Locate the cell with the specified text and output its (x, y) center coordinate. 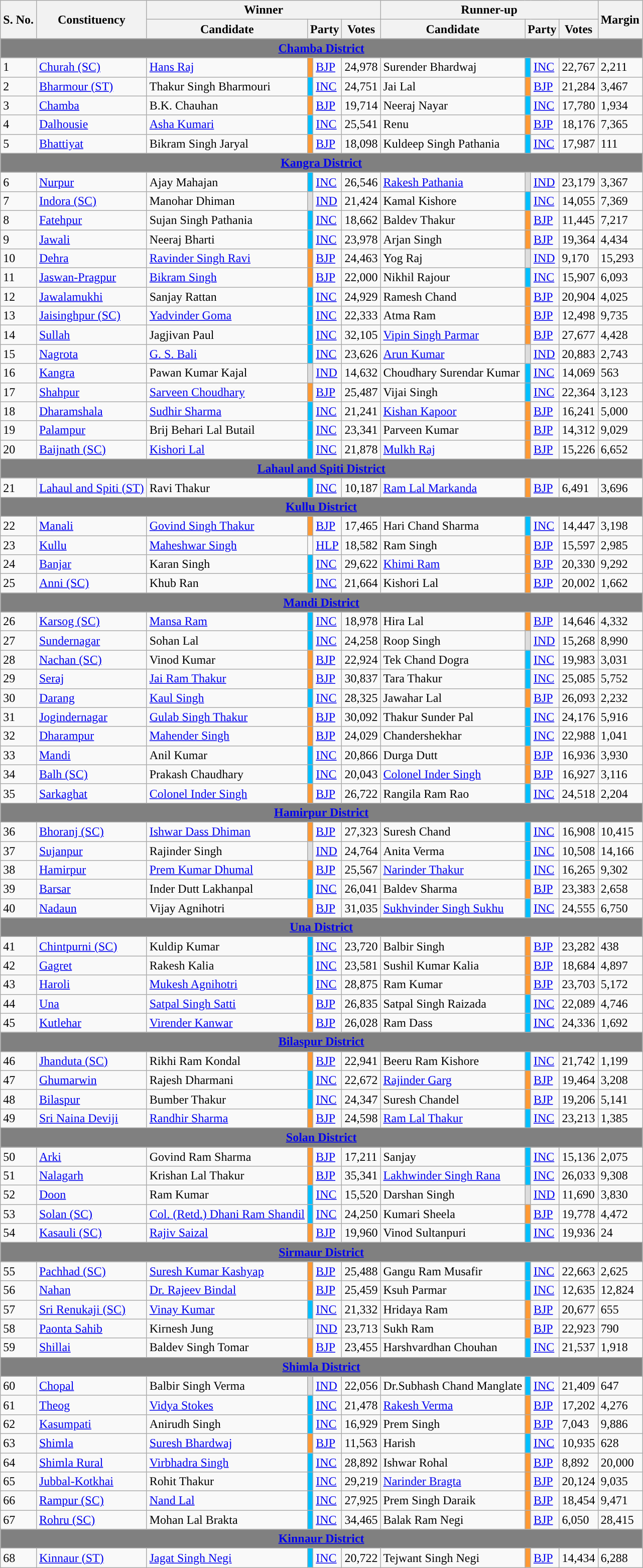
5,172 (620, 985)
Randhir Sharma (227, 1118)
Col. (Retd.) Dhani Ram Shandil (227, 1214)
10,415 (620, 831)
Baldev Sharma (453, 889)
Baijnath (SC) (91, 449)
41 (19, 946)
Balbir Singh Verma (227, 1386)
20,677 (578, 1309)
Satpal Singh Raizada (453, 1004)
Ishwar Rohal (453, 1463)
12 (19, 297)
Kaul Singh (227, 698)
Margin (620, 20)
Bilaspur (91, 1099)
Baldev Singh Tomar (227, 1348)
25,541 (361, 125)
3,367 (620, 182)
20,002 (578, 583)
Una (91, 1004)
Ram Dass (453, 1023)
Kasauli (SC) (91, 1233)
22,000 (361, 278)
19,983 (578, 660)
Kishan Kapoor (453, 411)
21,742 (578, 1061)
4,332 (620, 622)
Balbir Singh (453, 946)
Rajinder Singh (227, 851)
16,265 (578, 870)
26,033 (578, 1176)
28,325 (361, 698)
19,364 (578, 239)
Khimi Ram (453, 564)
29,622 (361, 564)
23 (19, 545)
26,028 (361, 1023)
4 (19, 125)
Prem Kumar Dhumal (227, 870)
Vinod Kumar (227, 660)
Tek Chand Dogra (453, 660)
15,597 (578, 545)
3,696 (620, 488)
Bikram Singh (227, 278)
50 (19, 1156)
6,093 (620, 278)
22,089 (578, 1004)
Shahpur (91, 392)
Una District (321, 927)
Balak Ram Negi (453, 1520)
24,463 (361, 259)
Fatehpur (91, 220)
Kuldeep Singh Pathania (453, 144)
Govind Singh Thakur (227, 526)
3 (19, 105)
23,179 (578, 182)
Lahaul and Spiti (ST) (91, 488)
Arun Kumar (453, 354)
23,713 (361, 1329)
Virender Kanwar (227, 1023)
12,635 (578, 1290)
2,075 (620, 1156)
Kullu District (321, 507)
4,434 (620, 239)
59 (19, 1348)
58 (19, 1329)
Sarveen Choudhary (227, 392)
3,930 (620, 755)
5,752 (620, 679)
Jawali (91, 239)
Ram Singh (453, 545)
27 (19, 641)
Darang (91, 698)
21,241 (361, 411)
1,918 (620, 1348)
11,690 (578, 1195)
5,141 (620, 1099)
18,684 (578, 966)
9,170 (578, 259)
31,035 (361, 908)
36 (19, 831)
Rohit Thakur (227, 1482)
Prem Singh (453, 1424)
20,124 (578, 1482)
6,750 (620, 908)
Nurpur (91, 182)
Ravinder Singh Ravi (227, 259)
23,341 (361, 430)
19 (19, 430)
Constituency (91, 20)
16 (19, 373)
1,385 (620, 1118)
Solan (SC) (91, 1214)
Rajesh Dharmani (227, 1080)
Dehra (91, 259)
23,213 (578, 1118)
Vinod Sultanpuri (453, 1233)
24,347 (361, 1099)
23,978 (361, 239)
Nikhil Rajour (453, 278)
22 (19, 526)
Jubbal-Kotkhai (91, 1482)
3,123 (620, 392)
25,487 (361, 392)
B.K. Chauhan (227, 105)
24,751 (361, 86)
Chintpurni (SC) (91, 946)
HLP (327, 545)
39 (19, 889)
655 (620, 1309)
28,875 (361, 985)
S. No. (19, 20)
Rampur (SC) (91, 1501)
24,250 (361, 1214)
23,703 (578, 985)
Gagret (91, 966)
Yog Raj (453, 259)
Jai Ram Thakur (227, 679)
Thakur Singh Bharmouri (227, 86)
18 (19, 411)
6,288 (620, 1558)
14,166 (620, 851)
6,050 (578, 1520)
Jaswan-Pragpur (91, 278)
16,927 (578, 774)
Dharamshala (91, 411)
24,598 (361, 1118)
32,105 (361, 335)
9,302 (620, 870)
19,778 (578, 1214)
Virbhadra Singh (227, 1463)
21,478 (361, 1405)
24,176 (578, 717)
Kumari Sheela (453, 1214)
Anita Verma (453, 851)
Tejwant Singh Negi (453, 1558)
Sushil Kumar Kalia (453, 966)
Mulkh Raj (453, 449)
Sudhir Sharma (227, 411)
2,625 (620, 1271)
24,029 (361, 736)
Vidya Stokes (227, 1405)
Bharmour (ST) (91, 86)
18,098 (361, 144)
14,434 (578, 1558)
20,043 (361, 774)
62 (19, 1424)
Rajinder Garg (453, 1080)
Surender Bhardwaj (453, 67)
3,031 (620, 660)
40 (19, 908)
2,232 (620, 698)
13 (19, 316)
19,714 (361, 105)
28,415 (620, 1520)
Kangra (91, 373)
Roop Singh (453, 641)
22,988 (578, 736)
Doon (91, 1195)
Mukesh Agnihotri (227, 985)
21,878 (361, 449)
Shimla Rural (91, 1463)
Sundernagar (91, 641)
Banjar (91, 564)
10,935 (578, 1443)
9,471 (620, 1501)
Jawahar Lal (453, 698)
Vinay Kumar (227, 1309)
20,000 (620, 1463)
1,662 (620, 583)
Kullu (91, 545)
Hamirpur District (321, 812)
26,546 (361, 182)
Kasumpati (91, 1424)
Manali (91, 526)
Nachan (SC) (91, 660)
Hari Chand Sharma (453, 526)
24,518 (578, 793)
1,199 (620, 1061)
Kirnesh Jung (227, 1329)
Sri Naina Deviji (91, 1118)
Jawalamukhi (91, 297)
2,658 (620, 889)
Kamal Kishore (453, 201)
42 (19, 966)
19,960 (361, 1233)
Kinnaur District (321, 1539)
15,226 (578, 449)
Jagjivan Paul (227, 335)
15,136 (578, 1156)
Jaisinghpur (SC) (91, 316)
26,835 (361, 1004)
Indora (SC) (91, 201)
Sarkaghat (91, 793)
Baldev Thakur (453, 220)
Renu (453, 125)
Parveen Kumar (453, 430)
Arki (91, 1156)
16,908 (578, 831)
12,498 (578, 316)
23,383 (578, 889)
33 (19, 755)
Ishwar Dass Dhiman (227, 831)
Govind Ram Sharma (227, 1156)
628 (620, 1443)
Inder Dutt Lakhanpal (227, 889)
25 (19, 583)
Kuldip Kumar (227, 946)
Asha Kumari (227, 125)
44 (19, 1004)
Brij Behari Lal Butail (227, 430)
27,323 (361, 831)
4,276 (620, 1405)
9,308 (620, 1176)
15,293 (620, 259)
30,837 (361, 679)
Sanjay Rattan (227, 297)
8 (19, 220)
Prakash Chaudhary (227, 774)
Chamba District (321, 48)
4,472 (620, 1214)
11,445 (578, 220)
Solan District (321, 1137)
20,330 (578, 564)
30 (19, 698)
43 (19, 985)
Nadaun (91, 908)
19,464 (578, 1080)
Dr.Subhash Chand Manglate (453, 1386)
28 (19, 660)
Ram Lal Thakur (453, 1118)
Nagrota (91, 354)
21,284 (578, 86)
Harish (453, 1443)
19,936 (578, 1233)
Kutlehar (91, 1023)
Ram Lal Markanda (453, 488)
10 (19, 259)
7,365 (620, 125)
Haroli (91, 985)
Jai Lal (453, 86)
25,488 (361, 1271)
1,934 (620, 105)
Runner-up (489, 10)
8,990 (620, 641)
2,743 (620, 354)
2,985 (620, 545)
23,455 (361, 1348)
Kangra District (321, 163)
7,217 (620, 220)
17,202 (578, 1405)
Prem Singh Daraik (453, 1501)
21 (19, 488)
27,925 (361, 1501)
Mandi District (321, 602)
11 (19, 278)
10,187 (361, 488)
12,824 (620, 1290)
Hamirpur (91, 870)
Suresh Chand (453, 831)
Choudhary Surendar Kumar (453, 373)
Shimla (91, 1443)
Rohru (SC) (91, 1520)
Beeru Ram Kishore (453, 1061)
111 (620, 144)
37 (19, 851)
Paonta Sahib (91, 1329)
5 (19, 144)
68 (19, 1558)
Mandi (91, 755)
Ramesh Chand (453, 297)
Sirmaur District (321, 1252)
Ravi Thakur (227, 488)
Neeraj Bharti (227, 239)
647 (620, 1386)
23,720 (361, 946)
Suresh Kumar Kashyap (227, 1271)
15,268 (578, 641)
16,929 (361, 1424)
29 (19, 679)
Arjan Singh (453, 239)
2,211 (620, 67)
65 (19, 1482)
54 (19, 1233)
21,424 (361, 201)
18,662 (361, 220)
57 (19, 1309)
2 (19, 86)
Shimla District (321, 1367)
9,292 (620, 564)
Dr. Rajeev Bindal (227, 1290)
20,883 (578, 354)
3,830 (620, 1195)
51 (19, 1176)
Rangila Ram Rao (453, 793)
Ghumarwin (91, 1080)
3,208 (620, 1080)
18,454 (578, 1501)
34 (19, 774)
63 (19, 1443)
14 (19, 335)
38 (19, 870)
Yadvinder Goma (227, 316)
Hans Raj (227, 67)
23,581 (361, 966)
20,904 (578, 297)
Mansa Ram (227, 622)
Bhattiyat (91, 144)
20 (19, 449)
Maheshwar Singh (227, 545)
Bhoranj (SC) (91, 831)
Anil Kumar (227, 755)
Gulab Singh Thakur (227, 717)
Bikram Singh Jaryal (227, 144)
5,916 (620, 717)
25,459 (361, 1290)
4,025 (620, 297)
Karsog (SC) (91, 622)
Thakur Sunder Pal (453, 717)
17,465 (361, 526)
26,722 (361, 793)
27,677 (578, 335)
438 (620, 946)
Lahaul and Spiti District (321, 468)
67 (19, 1520)
Anni (SC) (91, 583)
9,035 (620, 1482)
6,652 (620, 449)
21,409 (578, 1386)
23,282 (578, 946)
26,093 (578, 698)
Churah (SC) (91, 67)
19,206 (578, 1099)
G. S. Bali (227, 354)
Winner (264, 10)
Bilaspur District (321, 1042)
17,780 (578, 105)
21,537 (578, 1348)
25,567 (361, 870)
Chamba (91, 105)
Mohan Lal Brakta (227, 1520)
8,892 (578, 1463)
18,176 (578, 125)
Rakesh Kalia (227, 966)
Shillai (91, 1348)
Vijay Agnihotri (227, 908)
Sullah (91, 335)
35 (19, 793)
26,041 (361, 889)
64 (19, 1463)
563 (620, 373)
Seraj (91, 679)
29,219 (361, 1482)
Durga Dutt (453, 755)
Narinder Thakur (453, 870)
28,892 (361, 1463)
Chopal (91, 1386)
24,978 (361, 67)
Sukh Ram (453, 1329)
Neeraj Nayar (453, 105)
56 (19, 1290)
16,241 (578, 411)
17,987 (578, 144)
Palampur (91, 430)
Narinder Bragta (453, 1482)
Dalhousie (91, 125)
3,116 (620, 774)
34,465 (361, 1520)
15,520 (361, 1195)
47 (19, 1080)
55 (19, 1271)
Rikhi Ram Kondal (227, 1061)
20,722 (361, 1558)
Anirudh Singh (227, 1424)
60 (19, 1386)
Pachhad (SC) (91, 1271)
Hira Lal (453, 622)
11,563 (361, 1443)
31 (19, 717)
35,341 (361, 1176)
17,211 (361, 1156)
22,923 (578, 1329)
17 (19, 392)
25,085 (578, 679)
7,369 (620, 201)
Tara Thakur (453, 679)
22,941 (361, 1061)
4,428 (620, 335)
14,055 (578, 201)
23,626 (361, 354)
Rakesh Pathania (453, 182)
Suresh Chandel (453, 1099)
Dharampur (91, 736)
9 (19, 239)
14,312 (578, 430)
9,735 (620, 316)
Khub Ran (227, 583)
9,886 (620, 1424)
10,508 (578, 851)
22,924 (361, 660)
Pawan Kumar Kajal (227, 373)
22,663 (578, 1271)
30,092 (361, 717)
Vipin Singh Parmar (453, 335)
32 (19, 736)
18,978 (361, 622)
Manohar Dhiman (227, 201)
49 (19, 1118)
Karan Singh (227, 564)
Satpal Singh Satti (227, 1004)
Hridaya Ram (453, 1309)
24,336 (578, 1023)
24,555 (578, 908)
20,866 (361, 755)
2,204 (620, 793)
18,582 (361, 545)
Sukhvinder Singh Sukhu (453, 908)
14,447 (578, 526)
5,000 (620, 411)
9,029 (620, 430)
1,692 (620, 1023)
4,746 (620, 1004)
48 (19, 1099)
Barsar (91, 889)
Theog (91, 1405)
52 (19, 1195)
21,332 (361, 1309)
3,198 (620, 526)
Darshan Singh (453, 1195)
7 (19, 201)
Vijai Singh (453, 392)
66 (19, 1501)
Gangu Ram Musafir (453, 1271)
26 (19, 622)
14,069 (578, 373)
22,333 (361, 316)
46 (19, 1061)
790 (620, 1329)
Jhanduta (SC) (91, 1061)
1 (19, 67)
24,929 (361, 297)
Nalagarh (91, 1176)
Ksuh Parmar (453, 1290)
16,936 (578, 755)
22,767 (578, 67)
21,664 (361, 583)
Balh (SC) (91, 774)
Sujanpur (91, 851)
Jogindernagar (91, 717)
Harshvardhan Chouhan (453, 1348)
6,491 (578, 488)
15 (19, 354)
14,646 (578, 622)
45 (19, 1023)
14,632 (361, 373)
Suresh Bhardwaj (227, 1443)
Mahender Singh (227, 736)
Sri Renukaji (SC) (91, 1309)
Chandershekhar (453, 736)
Nand Lal (227, 1501)
61 (19, 1405)
6 (19, 182)
Jagat Singh Negi (227, 1558)
53 (19, 1214)
22,056 (361, 1386)
Nahan (91, 1290)
Lakhwinder Singh Rana (453, 1176)
Ajay Mahajan (227, 182)
Kinnaur (ST) (91, 1558)
Sujan Singh Pathania (227, 220)
24,258 (361, 641)
Krishan Lal Thakur (227, 1176)
Sohan Lal (227, 641)
Rakesh Verma (453, 1405)
22,672 (361, 1080)
7,043 (578, 1424)
24,764 (361, 851)
Atma Ram (453, 316)
4,897 (620, 966)
22,364 (578, 392)
Sanjay (453, 1156)
1,041 (620, 736)
3,467 (620, 86)
Rajiv Saizal (227, 1233)
15,907 (578, 278)
Bumber Thakur (227, 1099)
